Search for the cell housing the specified text and yield its (X, Y) center coordinate. 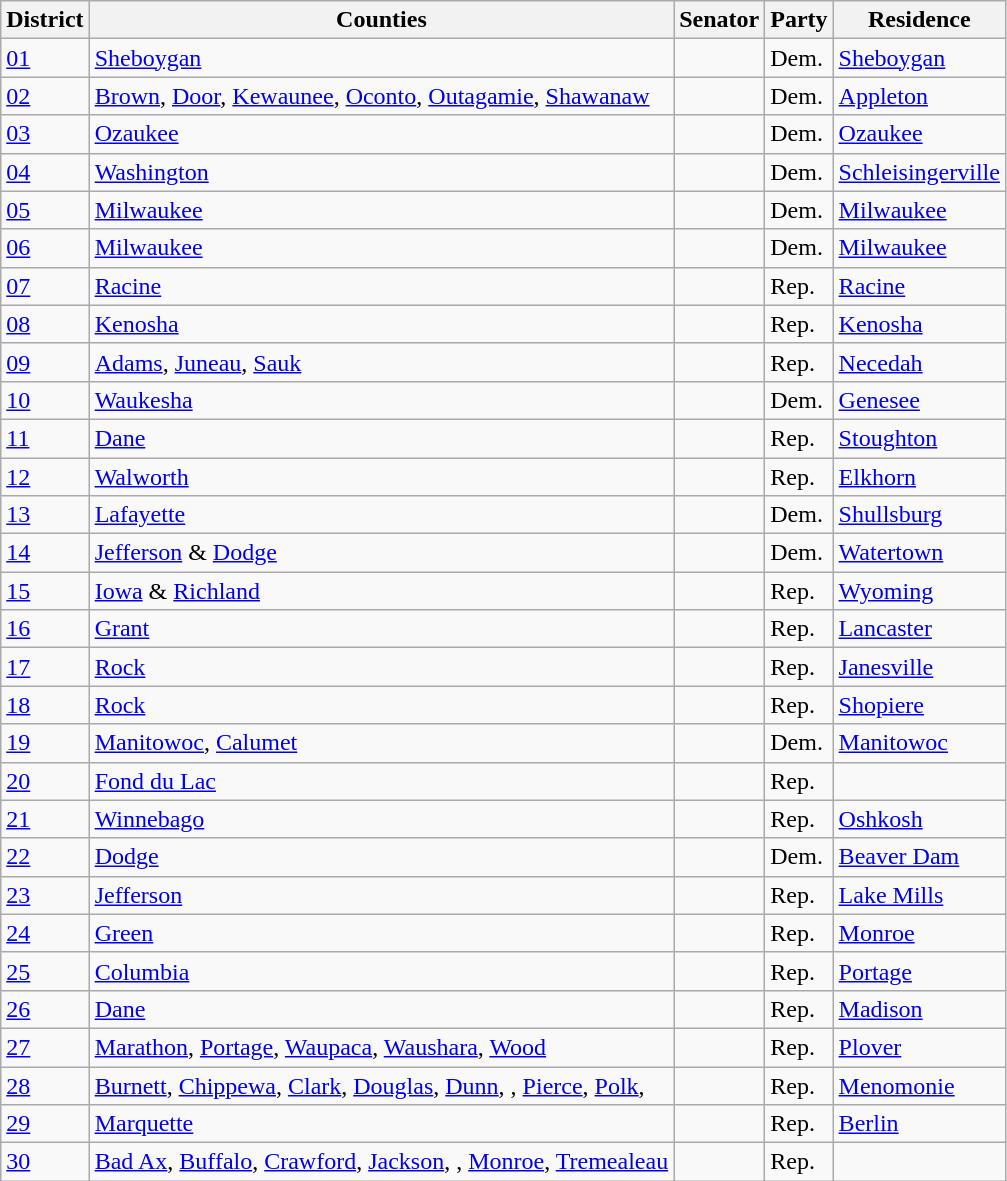
Janesville (919, 667)
25 (45, 971)
Lake Mills (919, 895)
11 (45, 438)
Plover (919, 1047)
04 (45, 172)
Party (799, 20)
18 (45, 705)
05 (45, 210)
Schleisingerville (919, 172)
14 (45, 553)
22 (45, 857)
07 (45, 286)
28 (45, 1085)
Marquette (382, 1124)
27 (45, 1047)
Counties (382, 20)
15 (45, 591)
Fond du Lac (382, 781)
Senator (720, 20)
Necedah (919, 362)
Appleton (919, 96)
Jefferson (382, 895)
Iowa & Richland (382, 591)
Bad Ax, Buffalo, Crawford, Jackson, , Monroe, Tremealeau (382, 1162)
Adams, Juneau, Sauk (382, 362)
Lafayette (382, 515)
Genesee (919, 400)
29 (45, 1124)
Shullsburg (919, 515)
Wyoming (919, 591)
Dodge (382, 857)
03 (45, 134)
02 (45, 96)
19 (45, 743)
Manitowoc (919, 743)
Lancaster (919, 629)
16 (45, 629)
Madison (919, 1009)
Marathon, Portage, Waupaca, Waushara, Wood (382, 1047)
Monroe (919, 933)
13 (45, 515)
08 (45, 324)
09 (45, 362)
Shopiere (919, 705)
Green (382, 933)
Columbia (382, 971)
Grant (382, 629)
Berlin (919, 1124)
Brown, Door, Kewaunee, Oconto, Outagamie, Shawanaw (382, 96)
Washington (382, 172)
Oshkosh (919, 819)
Residence (919, 20)
17 (45, 667)
23 (45, 895)
24 (45, 933)
District (45, 20)
Menomonie (919, 1085)
26 (45, 1009)
Manitowoc, Calumet (382, 743)
21 (45, 819)
Jefferson & Dodge (382, 553)
Portage (919, 971)
06 (45, 248)
30 (45, 1162)
12 (45, 477)
01 (45, 58)
Walworth (382, 477)
20 (45, 781)
Beaver Dam (919, 857)
Winnebago (382, 819)
Waukesha (382, 400)
Stoughton (919, 438)
Watertown (919, 553)
10 (45, 400)
Burnett, Chippewa, Clark, Douglas, Dunn, , Pierce, Polk, (382, 1085)
Elkhorn (919, 477)
